Pinpoint the cell where the given text exists, returning its [x, y] midpoint coordinate. 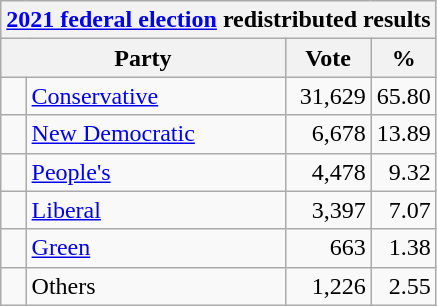
663 [328, 248]
Liberal [156, 210]
2021 federal election redistributed results [218, 20]
1.38 [404, 248]
13.89 [404, 134]
People's [156, 172]
% [404, 58]
3,397 [328, 210]
9.32 [404, 172]
Party [143, 58]
65.80 [404, 96]
Conservative [156, 96]
Others [156, 286]
New Democratic [156, 134]
4,478 [328, 172]
6,678 [328, 134]
Green [156, 248]
31,629 [328, 96]
1,226 [328, 286]
2.55 [404, 286]
Vote [328, 58]
7.07 [404, 210]
